Scan for the cell matching the given text and deliver its (x, y) coordinate at center. 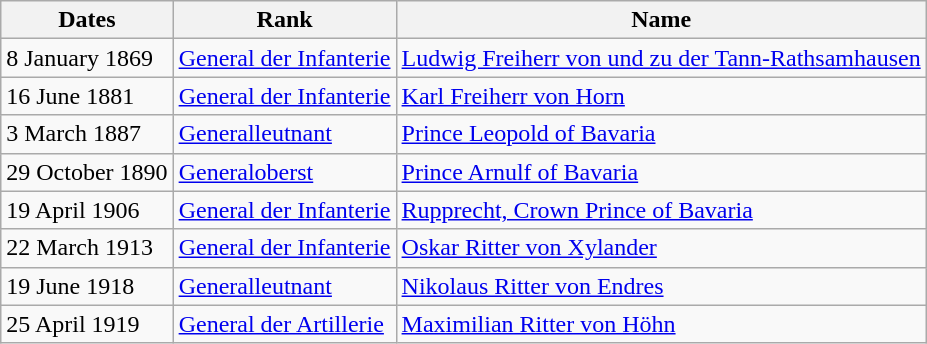
19 June 1918 (87, 286)
25 April 1919 (87, 324)
Karl Freiherr von Horn (661, 96)
Maximilian Ritter von Höhn (661, 324)
Rank (284, 20)
Ludwig Freiherr von und zu der Tann-Rathsamhausen (661, 58)
Generaloberst (284, 172)
Rupprecht, Crown Prince of Bavaria (661, 210)
Nikolaus Ritter von Endres (661, 286)
Prince Leopold of Bavaria (661, 134)
16 June 1881 (87, 96)
3 March 1887 (87, 134)
Dates (87, 20)
22 March 1913 (87, 248)
19 April 1906 (87, 210)
General der Artillerie (284, 324)
Prince Arnulf of Bavaria (661, 172)
Name (661, 20)
29 October 1890 (87, 172)
Oskar Ritter von Xylander (661, 248)
8 January 1869 (87, 58)
